For the text-containing cell, return its midpoint in (x, y) coordinate format. 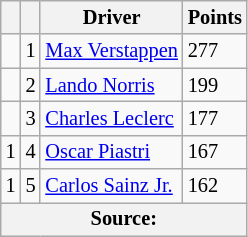
Driver (111, 17)
5 (31, 186)
Charles Leclerc (111, 118)
177 (215, 118)
167 (215, 152)
Carlos Sainz Jr. (111, 186)
162 (215, 186)
Points (215, 17)
3 (31, 118)
277 (215, 51)
199 (215, 85)
2 (31, 85)
Max Verstappen (111, 51)
Lando Norris (111, 85)
Source: (124, 219)
Oscar Piastri (111, 152)
4 (31, 152)
